For the text-containing cell, return its midpoint in [x, y] coordinate format. 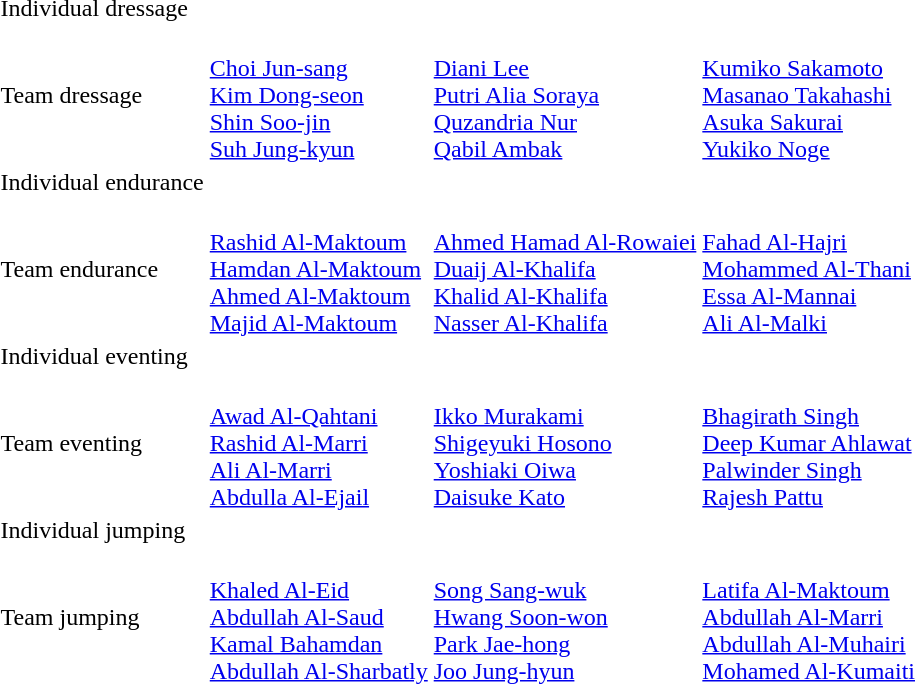
Diani LeePutri Alia SorayaQuzandria NurQabil Ambak [565, 95]
Choi Jun-sangKim Dong-seonShin Soo-jinSuh Jung-kyun [318, 95]
Rashid Al-MaktoumHamdan Al-MaktoumAhmed Al-MaktoumMajid Al-Maktoum [318, 269]
Ikko MurakamiShigeyuki HosonoYoshiaki OiwaDaisuke Kato [565, 443]
Awad Al-QahtaniRashid Al-MarriAli Al-MarriAbdulla Al-Ejail [318, 443]
Ahmed Hamad Al-RowaieiDuaij Al-KhalifaKhalid Al-KhalifaNasser Al-Khalifa [565, 269]
